Pinpoint the cell where the given text exists, returning its (X, Y) midpoint coordinate. 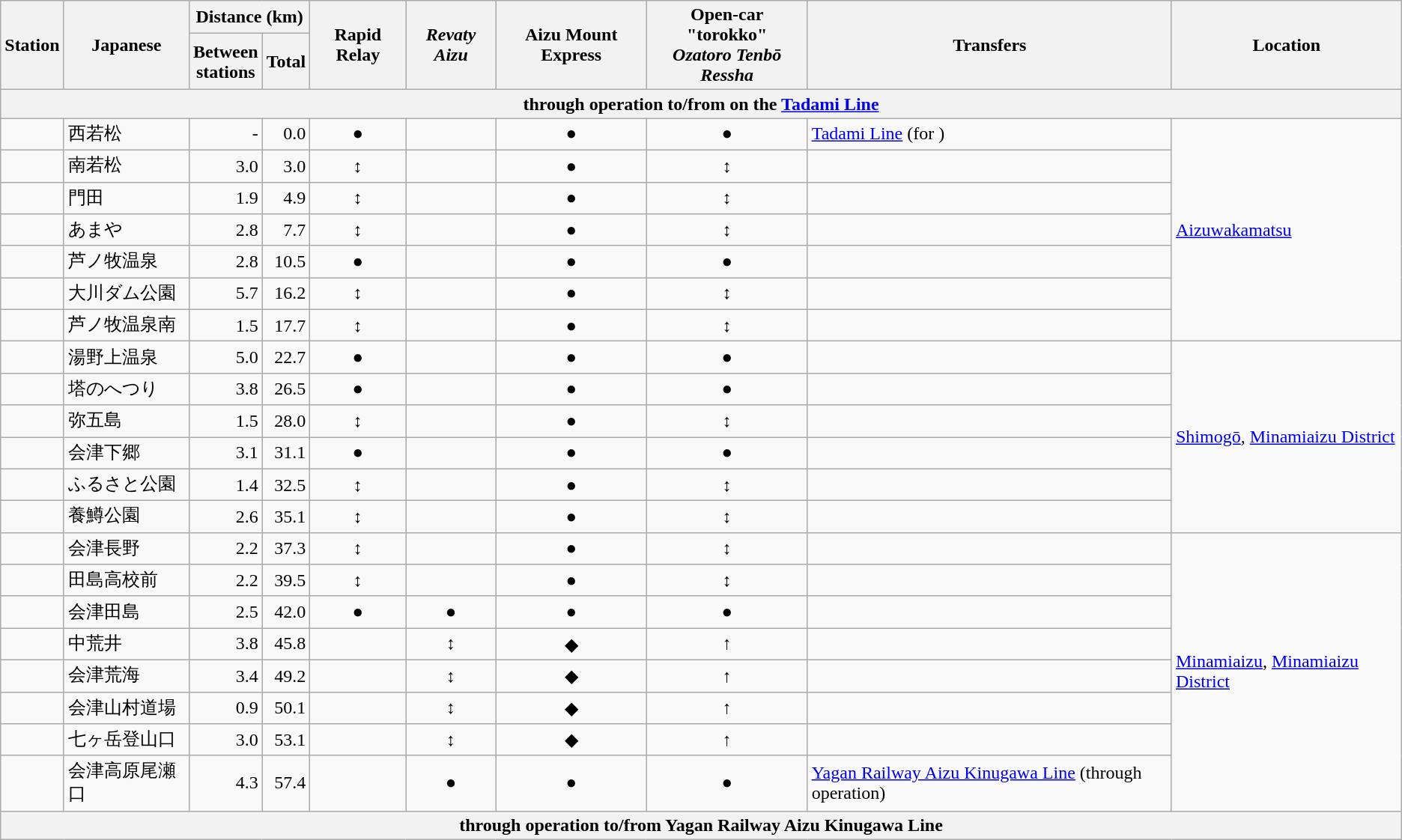
Japanese (126, 45)
Rapid Relay (358, 45)
塔のへつり (126, 389)
1.4 (225, 485)
4.9 (286, 198)
10.5 (286, 262)
会津田島 (126, 612)
Location (1287, 45)
弥五島 (126, 421)
- (225, 135)
16.2 (286, 293)
through operation to/from on the Tadami Line (701, 104)
会津荒海 (126, 675)
田島高校前 (126, 581)
3.4 (225, 675)
Yagan Railway Aizu Kinugawa Line (through operation) (989, 783)
Shimogō, Minamiaizu District (1287, 437)
1.9 (225, 198)
会津長野 (126, 548)
Total (286, 61)
17.7 (286, 325)
4.3 (225, 783)
2.5 (225, 612)
5.7 (225, 293)
35.1 (286, 517)
50.1 (286, 708)
2.6 (225, 517)
Tadami Line (for ) (989, 135)
32.5 (286, 485)
Aizuwakamatsu (1287, 230)
22.7 (286, 358)
七ヶ岳登山口 (126, 740)
31.1 (286, 454)
37.3 (286, 548)
Distance (km) (249, 17)
Open-car"torokko"Ozatoro Tenbō Ressha (726, 45)
芦ノ牧温泉 (126, 262)
会津下郷 (126, 454)
大川ダム公園 (126, 293)
養鱒公園 (126, 517)
中荒井 (126, 644)
26.5 (286, 389)
湯野上温泉 (126, 358)
Station (32, 45)
会津高原尾瀬口 (126, 783)
7.7 (286, 231)
42.0 (286, 612)
Revaty Aizu (451, 45)
会津山村道場 (126, 708)
Transfers (989, 45)
芦ノ牧温泉南 (126, 325)
南若松 (126, 166)
門田 (126, 198)
Aizu Mount Express (571, 45)
57.4 (286, 783)
5.0 (225, 358)
ふるさと公園 (126, 485)
西若松 (126, 135)
49.2 (286, 675)
45.8 (286, 644)
Minamiaizu, Minamiaizu District (1287, 672)
39.5 (286, 581)
28.0 (286, 421)
あまや (126, 231)
Betweenstations (225, 61)
0.9 (225, 708)
0.0 (286, 135)
through operation to/from Yagan Railway Aizu Kinugawa Line (701, 825)
3.1 (225, 454)
53.1 (286, 740)
